From the cell containing the given text, extract its center point as [x, y] coordinate. 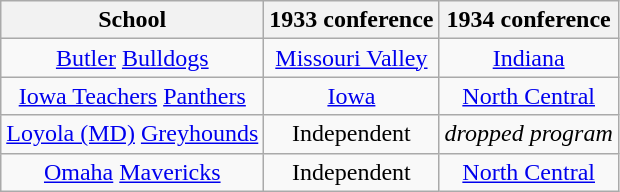
Butler Bulldogs [132, 58]
Iowa Teachers Panthers [132, 96]
dropped program [528, 134]
Missouri Valley [352, 58]
Omaha Mavericks [132, 172]
Iowa [352, 96]
School [132, 20]
Loyola (MD) Greyhounds [132, 134]
1934 conference [528, 20]
Indiana [528, 58]
1933 conference [352, 20]
